Detect which cell encompasses the target text, then output its [X, Y] center coordinate. 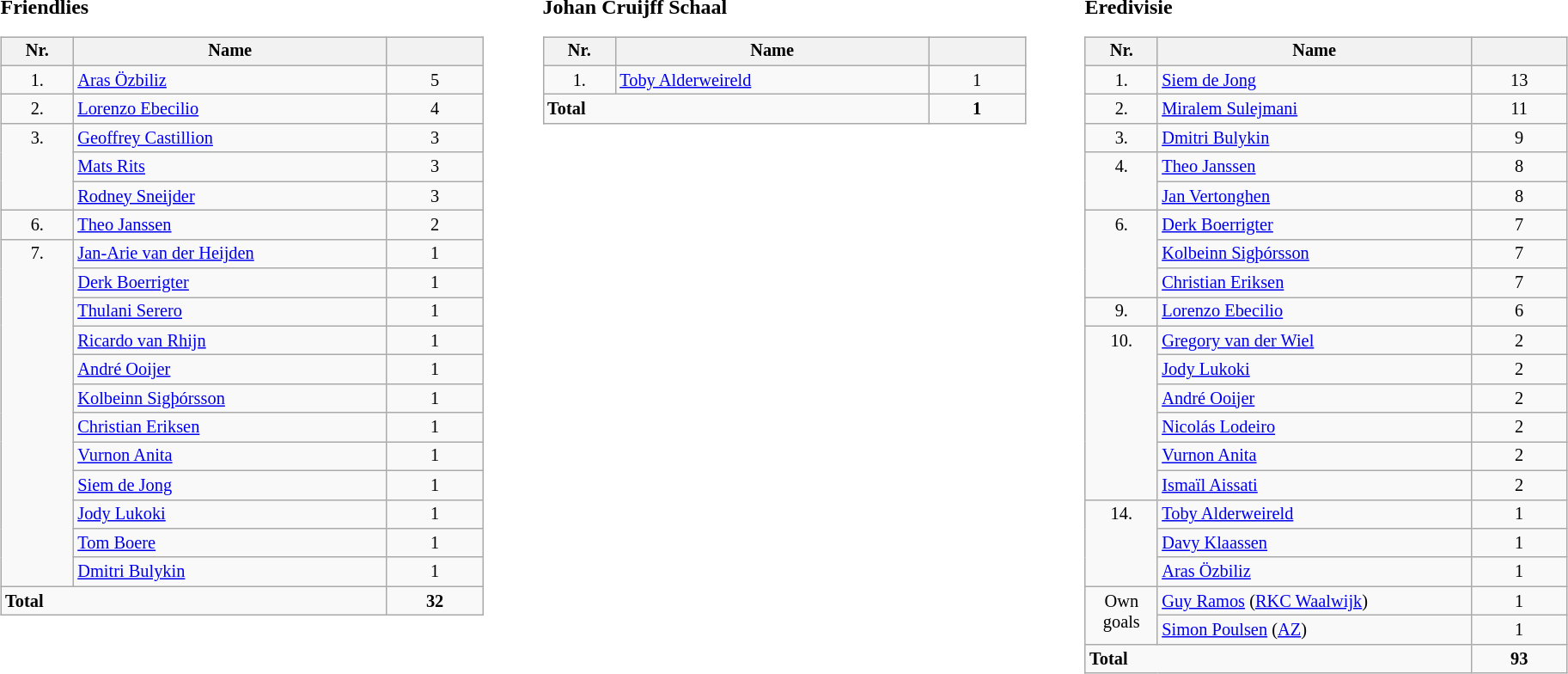
Guy Ramos (RKC Waalwijk) [1315, 601]
Gregory van der Wiel [1315, 340]
Tom Boere [230, 543]
Rodney Sneijder [230, 196]
Mats Rits [230, 167]
11 [1519, 109]
Ricardo van Rhijn [230, 340]
6 [1519, 312]
10. [1121, 413]
13 [1519, 80]
7. [37, 413]
93 [1519, 659]
5 [435, 80]
Geoffrey Castillion [230, 138]
4. [1121, 181]
Miralem Sulejmani [1315, 109]
Nicolás Lodeiro [1315, 427]
Ismaïl Aissati [1315, 485]
Own goals [1121, 616]
9 [1519, 138]
Jan Vertonghen [1315, 196]
Thulani Serero [230, 312]
Simon Poulsen (AZ) [1315, 630]
32 [435, 601]
Jan-Arie van der Heijden [230, 254]
9. [1121, 312]
4 [435, 109]
Davy Klaassen [1315, 543]
14. [1121, 543]
